Identify which cell holds the provided text, then report its [X, Y] central coordinate. 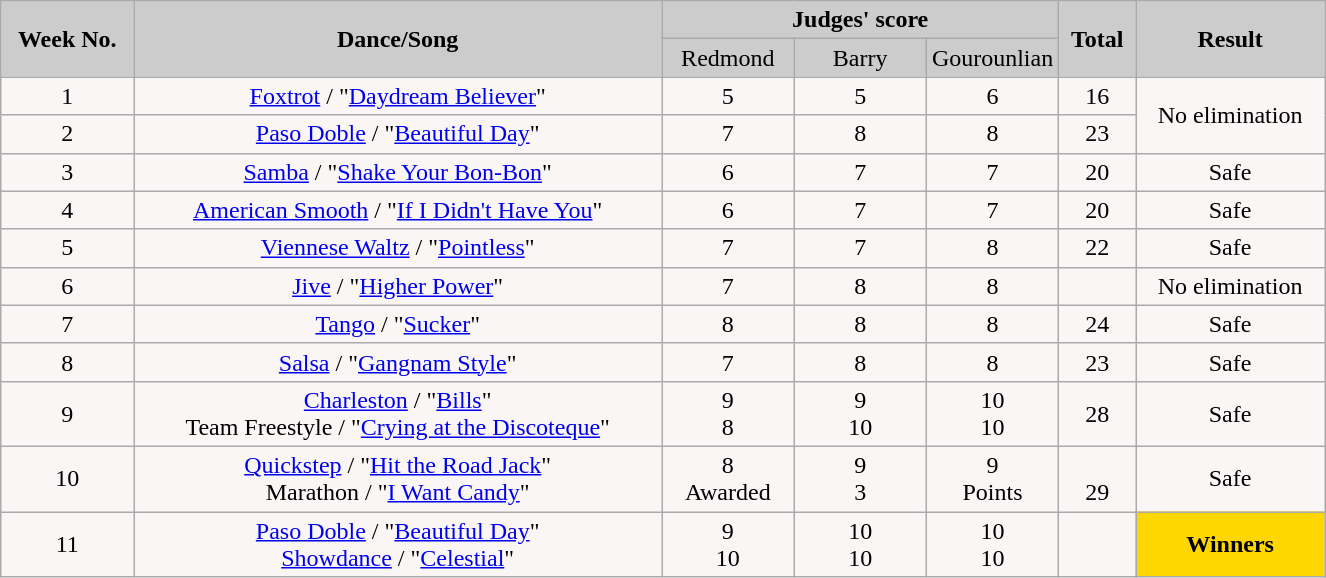
Samba / "Shake Your Bon-Bon" [398, 172]
Quickstep / "Hit the Road Jack"Marathon / "I Want Candy" [398, 478]
98 [728, 414]
16 [1098, 96]
4 [68, 210]
Salsa / "Gangnam Style" [398, 362]
Foxtrot / "Daydream Believer" [398, 96]
1 [68, 96]
American Smooth / "If I Didn't Have You" [398, 210]
28 [1098, 414]
9 [68, 414]
Paso Doble / "Beautiful Day" [398, 134]
22 [1098, 248]
Barry [860, 58]
Jive / "Higher Power" [398, 286]
Week No. [68, 39]
2 [68, 134]
3 [68, 172]
9Points [992, 478]
Paso Doble / "Beautiful Day"Showdance / "Celestial" [398, 544]
8Awarded [728, 478]
10 [68, 478]
Result [1230, 39]
11 [68, 544]
29 [1098, 478]
Gourounlian [992, 58]
24 [1098, 324]
Winners [1230, 544]
Total [1098, 39]
Tango / "Sucker" [398, 324]
Dance/Song [398, 39]
93 [860, 478]
Judges' score [860, 20]
Charleston / "Bills"Team Freestyle / "Crying at the Discoteque" [398, 414]
Redmond [728, 58]
Viennese Waltz / "Pointless" [398, 248]
